Pinpoint the cell where the given text exists, returning its (X, Y) midpoint coordinate. 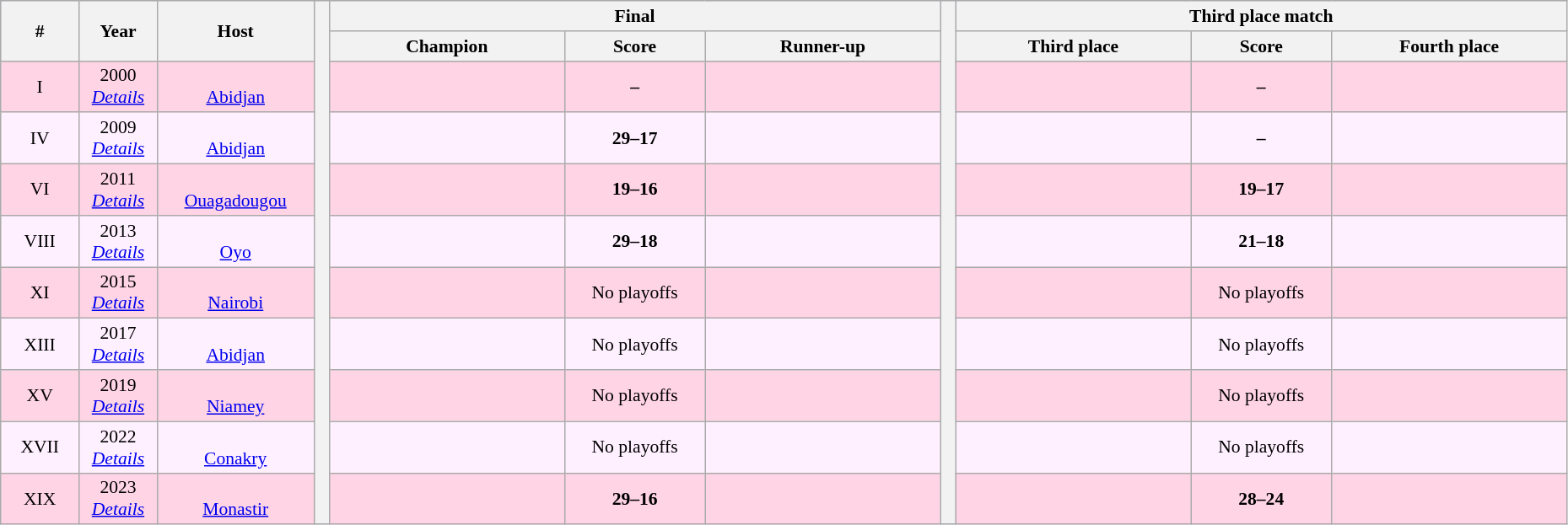
2019Details (118, 396)
2022Details (118, 447)
VI (40, 190)
2009Details (118, 138)
2013Details (118, 241)
XVII (40, 447)
Niamey (235, 396)
Year (118, 30)
Conakry (235, 447)
19–16 (634, 190)
Oyo (235, 241)
XIX (40, 499)
Nairobi (235, 293)
2011Details (118, 190)
Ouagadougou (235, 190)
Third place (1073, 46)
I (40, 86)
29–16 (634, 499)
2015Details (118, 293)
Monastir (235, 499)
IV (40, 138)
Host (235, 30)
Runner-up (822, 46)
Champion (447, 46)
Fourth place (1449, 46)
Final (635, 16)
XI (40, 293)
29–17 (634, 138)
21–18 (1262, 241)
2017Details (118, 344)
XIII (40, 344)
# (40, 30)
2000Details (118, 86)
XV (40, 396)
2023Details (118, 499)
28–24 (1262, 499)
VIII (40, 241)
29–18 (634, 241)
Third place match (1261, 16)
19–17 (1262, 190)
